Provide the (x, y) coordinate of the cell's center where the given text is located.  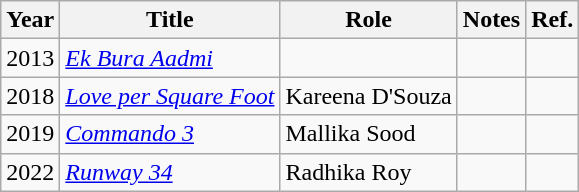
Title (170, 20)
Love per Square Foot (170, 96)
Year (30, 20)
Runway 34 (170, 172)
Notes (491, 20)
Commando 3 (170, 134)
Role (368, 20)
Ref. (552, 20)
Ek Bura Aadmi (170, 58)
2022 (30, 172)
2018 (30, 96)
Radhika Roy (368, 172)
2019 (30, 134)
Kareena D'Souza (368, 96)
2013 (30, 58)
Mallika Sood (368, 134)
